Extract the (X, Y) coordinate from the center of the cell holding the provided text.  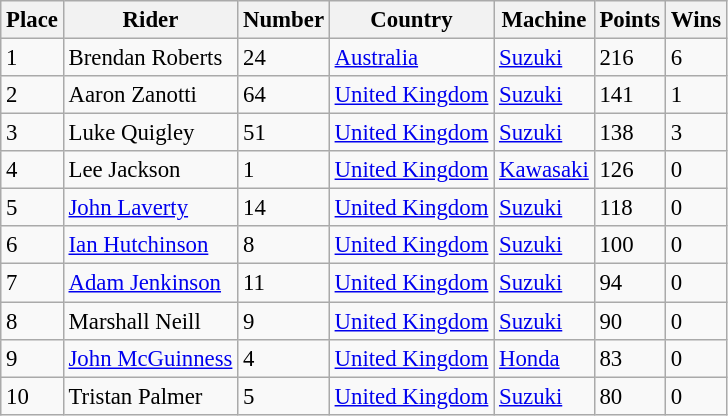
11 (284, 283)
216 (630, 58)
Brendan Roberts (150, 58)
Aaron Zanotti (150, 95)
Rider (150, 20)
Number (284, 20)
John McGuinness (150, 358)
Place (32, 20)
Marshall Neill (150, 321)
Kawasaki (544, 170)
Ian Hutchinson (150, 245)
118 (630, 208)
83 (630, 358)
Tristan Palmer (150, 396)
2 (32, 95)
Australia (411, 58)
51 (284, 133)
7 (32, 283)
138 (630, 133)
Lee Jackson (150, 170)
Adam Jenkinson (150, 283)
Wins (696, 20)
Honda (544, 358)
24 (284, 58)
John Laverty (150, 208)
94 (630, 283)
Points (630, 20)
80 (630, 396)
126 (630, 170)
100 (630, 245)
Country (411, 20)
14 (284, 208)
90 (630, 321)
64 (284, 95)
Machine (544, 20)
Luke Quigley (150, 133)
10 (32, 396)
141 (630, 95)
